Output the [x, y] coordinate of the center of the cell containing the given text.  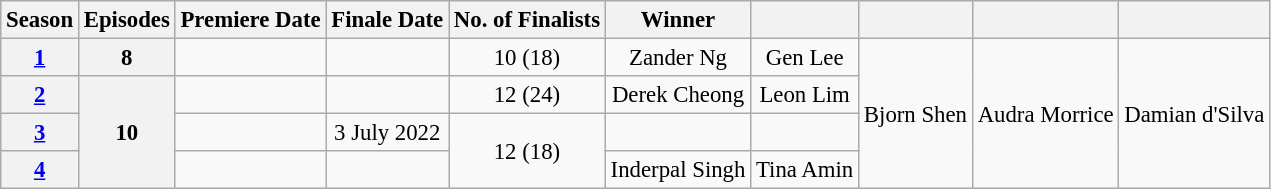
Winner [678, 20]
Tina Amin [805, 170]
2 [40, 95]
Derek Cheong [678, 95]
4 [40, 170]
Premiere Date [250, 20]
Episodes [126, 20]
3 [40, 133]
Bjorn Shen [916, 114]
Season [40, 20]
10 [126, 132]
Audra Morrice [1046, 114]
8 [126, 58]
10 (18) [528, 58]
12 (24) [528, 95]
Gen Lee [805, 58]
12 (18) [528, 152]
Damian d'Silva [1194, 114]
1 [40, 58]
3 July 2022 [388, 133]
Inderpal Singh [678, 170]
Finale Date [388, 20]
Leon Lim [805, 95]
No. of Finalists [528, 20]
Zander Ng [678, 58]
